Locate the cell with the specified text and output its (X, Y) center coordinate. 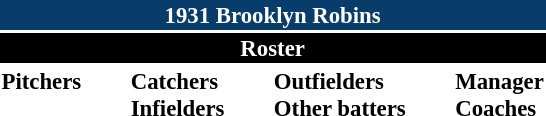
1931 Brooklyn Robins (272, 15)
Roster (272, 48)
